Find where the given text appears and provide that cell's center as [X, Y] coordinate. 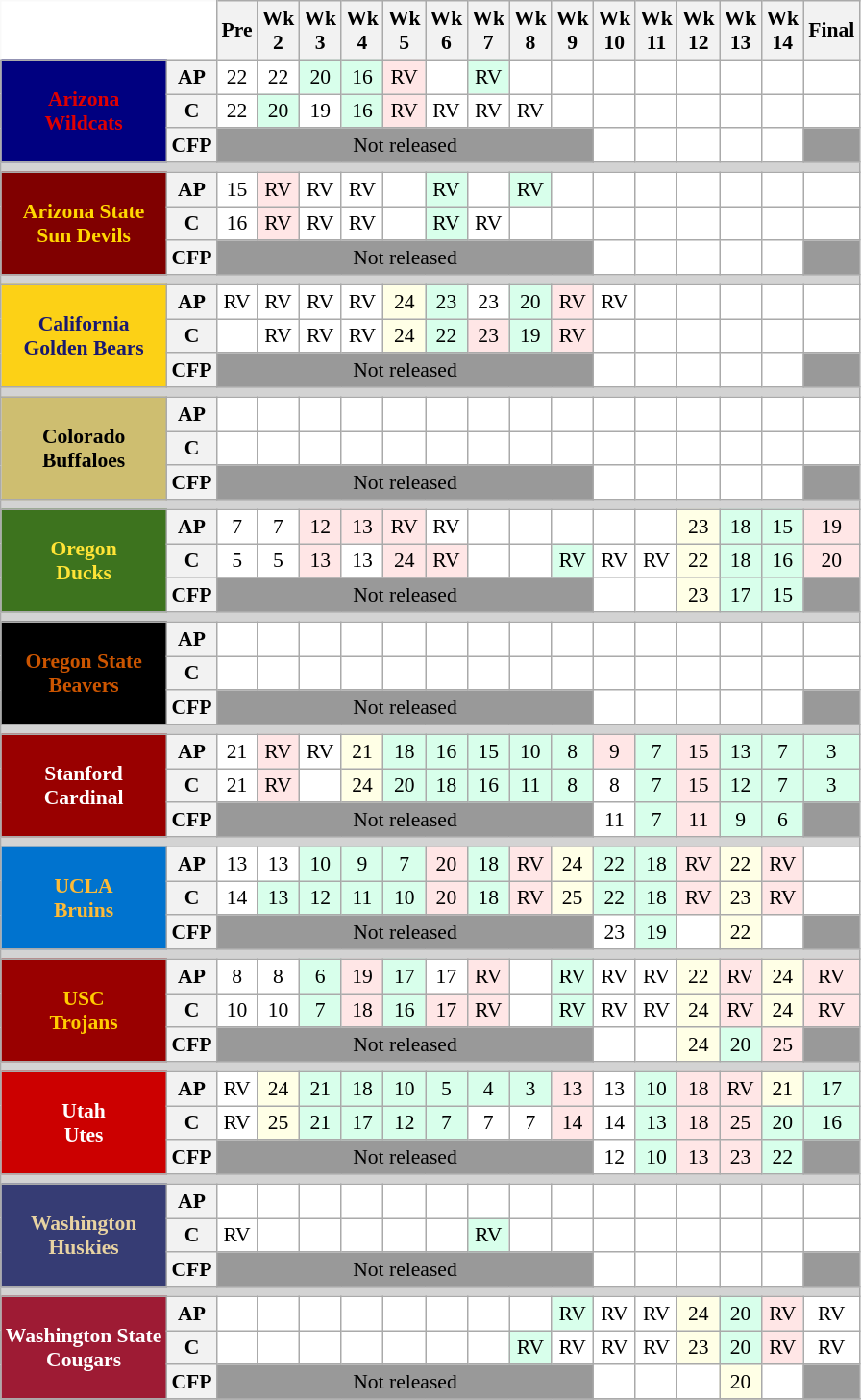
Wk13 [741, 31]
Oregon StateBeavers [85, 673]
Wk7 [488, 31]
Arizona StateSun Devils [85, 223]
USCTrojans [85, 1011]
Wk6 [447, 31]
Wk12 [699, 31]
ColoradoBuffaloes [85, 448]
Wk2 [279, 31]
Wk3 [320, 31]
Wk11 [656, 31]
WashingtonHuskies [85, 1236]
Wk8 [530, 31]
ArizonaWildcats [85, 111]
Pre [237, 31]
Wk14 [782, 31]
Washington StateCougars [85, 1347]
4 [488, 1089]
Wk4 [362, 31]
Wk5 [405, 31]
Wk10 [614, 31]
UtahUtes [85, 1122]
OregonDucks [85, 561]
Wk9 [573, 31]
Final [831, 31]
CaliforniaGolden Bears [85, 336]
StanfordCardinal [85, 786]
UCLABruins [85, 897]
